Scan for the cell matching the given text and deliver its [x, y] coordinate at center. 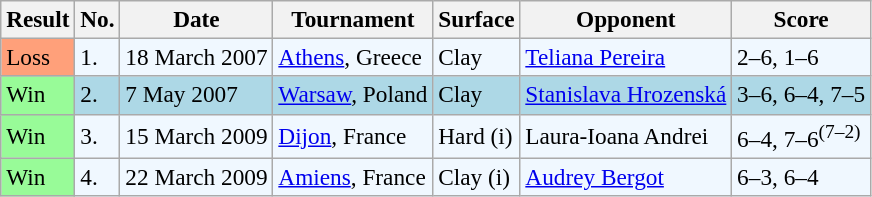
2. [98, 95]
Athens, Greece [353, 57]
Warsaw, Poland [353, 95]
Amiens, France [353, 177]
3–6, 6–4, 7–5 [802, 95]
6–3, 6–4 [802, 177]
Loss [38, 57]
Laura-Ioana Andrei [626, 136]
Dijon, France [353, 136]
Result [38, 19]
Tournament [353, 19]
Audrey Bergot [626, 177]
Clay (i) [476, 177]
7 May 2007 [196, 95]
Surface [476, 19]
18 March 2007 [196, 57]
6–4, 7–6(7–2) [802, 136]
No. [98, 19]
Score [802, 19]
2–6, 1–6 [802, 57]
1. [98, 57]
Hard (i) [476, 136]
Date [196, 19]
Teliana Pereira [626, 57]
15 March 2009 [196, 136]
4. [98, 177]
Stanislava Hrozenská [626, 95]
22 March 2009 [196, 177]
Opponent [626, 19]
3. [98, 136]
